Detect which cell encompasses the target text, then output its (X, Y) center coordinate. 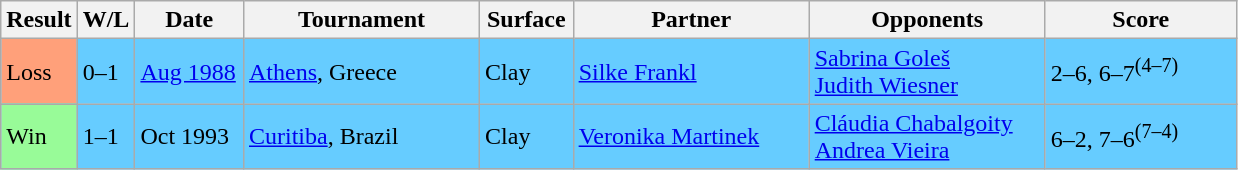
Date (190, 20)
Silke Frankl (691, 72)
W/L (106, 20)
Oct 1993 (190, 136)
Loss (39, 72)
Aug 1988 (190, 72)
Tournament (361, 20)
Opponents (927, 20)
Veronika Martinek (691, 136)
Sabrina Goleš Judith Wiesner (927, 72)
0–1 (106, 72)
6–2, 7–6(7–4) (1140, 136)
Athens, Greece (361, 72)
Curitiba, Brazil (361, 136)
Result (39, 20)
Score (1140, 20)
Win (39, 136)
Partner (691, 20)
Surface (527, 20)
1–1 (106, 136)
2–6, 6–7(4–7) (1140, 72)
Cláudia Chabalgoity Andrea Vieira (927, 136)
